Determine the (x, y) coordinate at the center of the cell enclosing the given text.  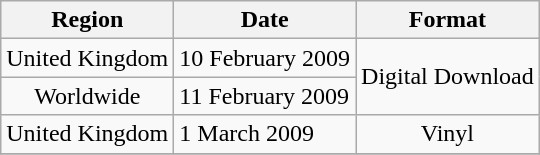
Format (448, 20)
Region (88, 20)
10 February 2009 (265, 58)
Digital Download (448, 77)
Date (265, 20)
1 March 2009 (265, 134)
11 February 2009 (265, 96)
Worldwide (88, 96)
Vinyl (448, 134)
